Return (x, y) of the center of cell containing provided text 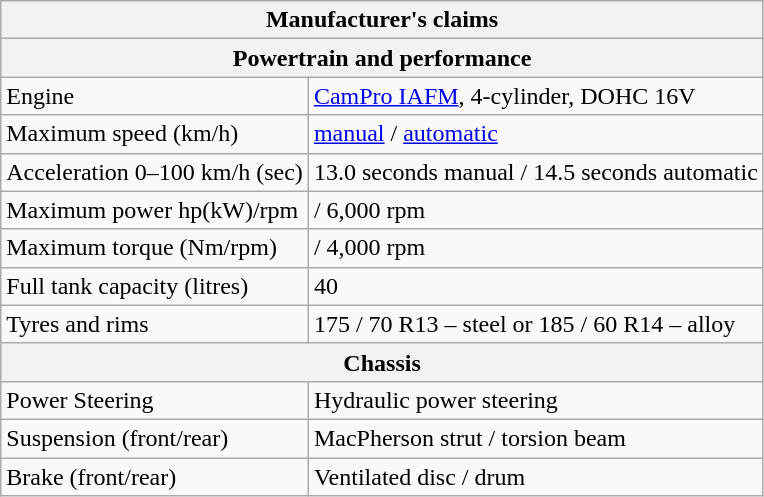
Brake (front/rear) (155, 477)
40 (536, 286)
Full tank capacity (litres) (155, 286)
Hydraulic power steering (536, 400)
Maximum torque (Nm/rpm) (155, 248)
Tyres and rims (155, 324)
175 / 70 R13 – steel or 185 / 60 R14 – alloy (536, 324)
Maximum speed (km/h) (155, 134)
CamPro IAFM, 4-cylinder, DOHC 16V (536, 96)
Suspension (front/rear) (155, 438)
13.0 seconds manual / 14.5 seconds automatic (536, 172)
MacPherson strut / torsion beam (536, 438)
Acceleration 0–100 km/h (sec) (155, 172)
Engine (155, 96)
/ 4,000 rpm (536, 248)
Manufacturer's claims (382, 20)
Maximum power hp(kW)/rpm (155, 210)
Chassis (382, 362)
Powertrain and performance (382, 58)
Ventilated disc / drum (536, 477)
Power Steering (155, 400)
manual / automatic (536, 134)
/ 6,000 rpm (536, 210)
